Determine the [X, Y] coordinate at the center of the cell enclosing the given text.  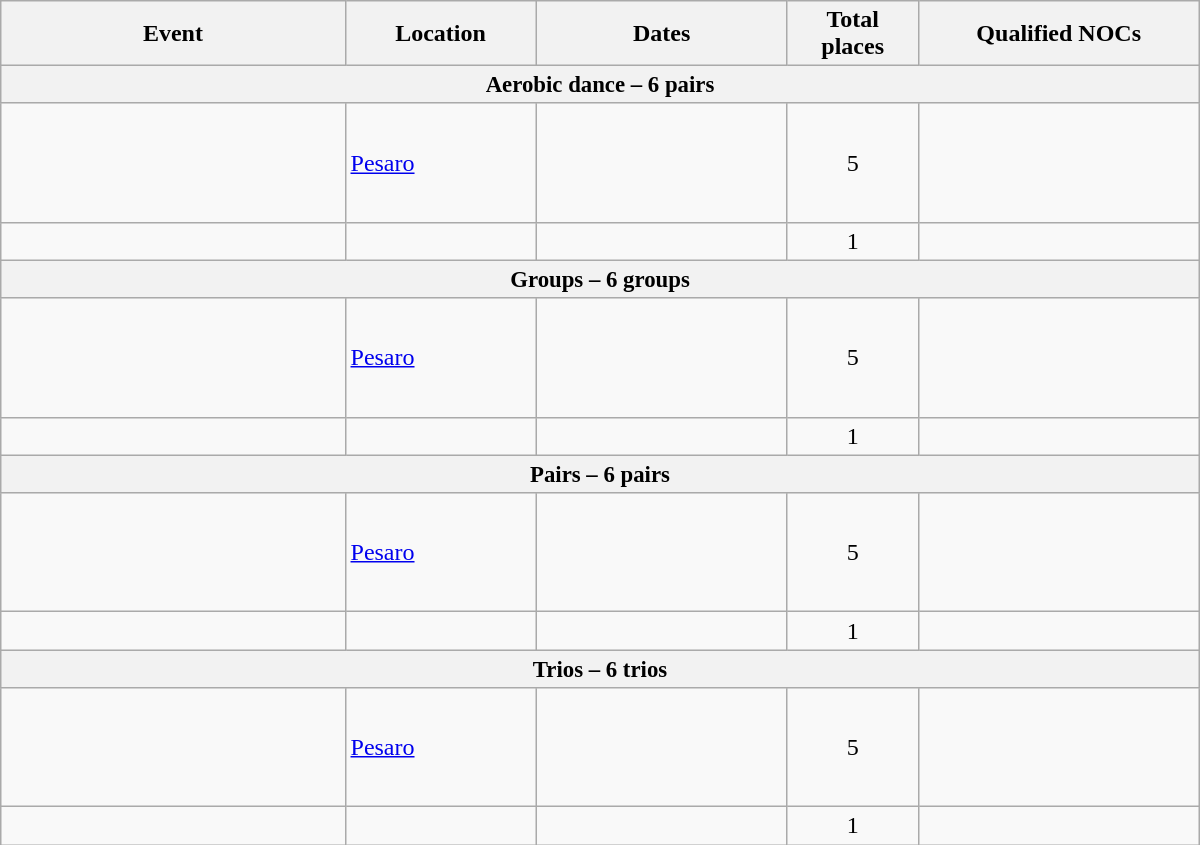
Aerobic dance – 6 pairs [600, 85]
Total places [852, 34]
Groups – 6 groups [600, 280]
Dates [662, 34]
Location [440, 34]
Trios – 6 trios [600, 669]
Pairs – 6 pairs [600, 474]
Event [173, 34]
Qualified NOCs [1058, 34]
